Extract the [X, Y] coordinate from the center of the cell holding the provided text.  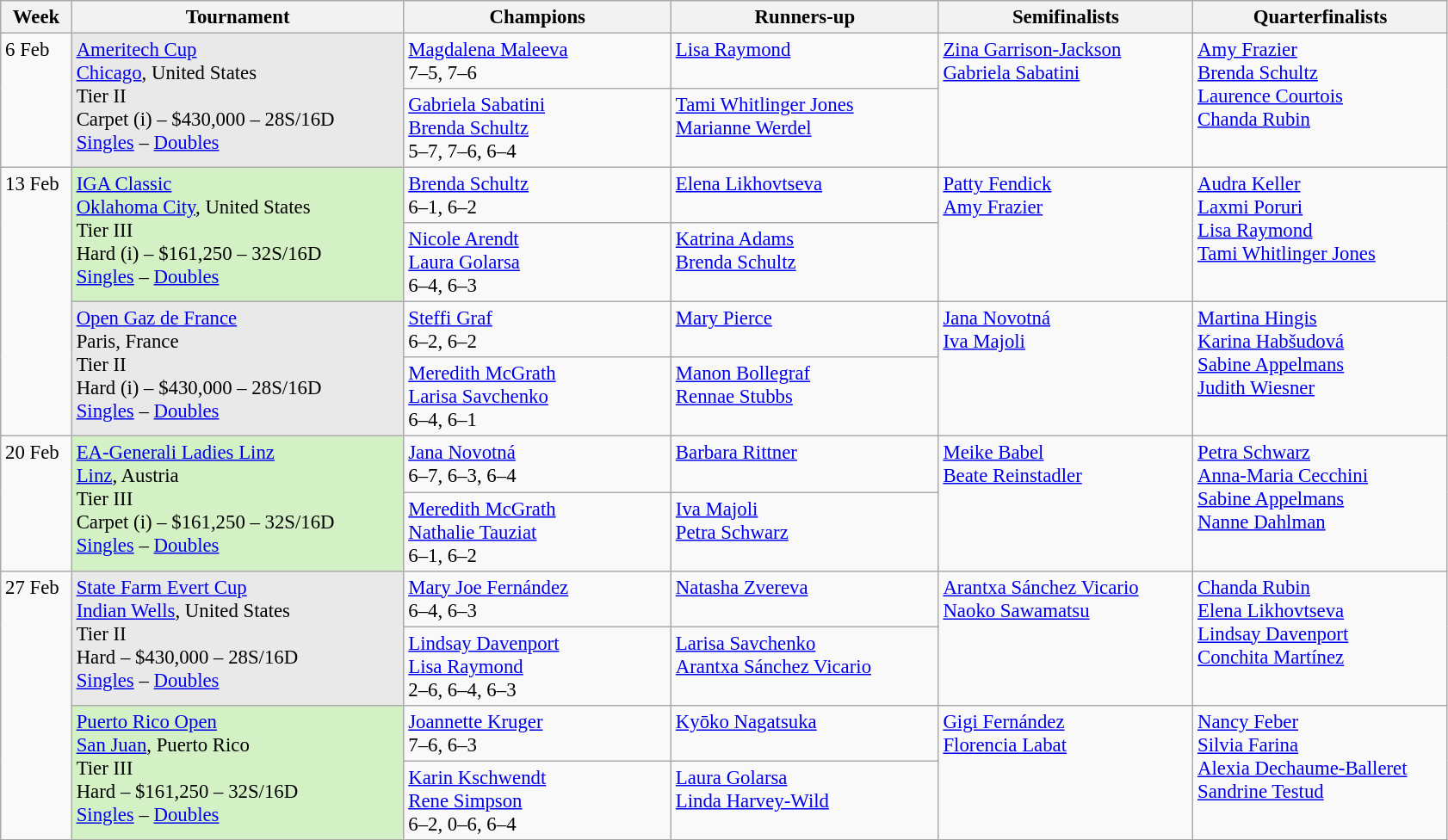
Jana Novotná6–7, 6–3, 6–4 [537, 465]
Quarterfinalists [1321, 17]
Tami Whitlinger Jones Marianne Werdel [806, 128]
Tournament [238, 17]
Champions [537, 17]
IGA Classic Oklahoma City, United States Tier III Hard (i) – $161,250 – 32S/16D Singles – Doubles [238, 235]
Mary Pierce [806, 330]
Semifinalists [1066, 17]
Puerto Rico Open San Juan, Puerto Rico Tier III Hard – $161,250 – 32S/16D Singles – Doubles [238, 772]
Runners-up [806, 17]
6 Feb [36, 101]
Barbara Rittner [806, 465]
Audra Keller Laxmi Poruri Lisa Raymond Tami Whitlinger Jones [1321, 235]
Meredith McGrath Nathalie Tauziat6–1, 6–2 [537, 532]
Larisa Savchenko Arantxa Sánchez Vicario [806, 666]
Gigi Fernández Florencia Labat [1066, 772]
20 Feb [36, 503]
Magdalena Maleeva7–5, 7–6 [537, 62]
Mary Joe Fernández6–4, 6–3 [537, 599]
Karin Kschwendt Rene Simpson6–2, 0–6, 6–4 [537, 800]
Nicole Arendt Laura Golarsa6–4, 6–3 [537, 262]
Open Gaz de France Paris, France Tier II Hard (i) – $430,000 – 28S/16D Singles – Doubles [238, 369]
Patty Fendick Amy Frazier [1066, 235]
Steffi Graf6–2, 6–2 [537, 330]
Chanda Rubin Elena Likhovtseva Lindsay Davenport Conchita Martínez [1321, 638]
Manon Bollegraf Rennae Stubbs [806, 398]
Meredith McGrath Larisa Savchenko6–4, 6–1 [537, 398]
Gabriela Sabatini Brenda Schultz 5–7, 7–6, 6–4 [537, 128]
Kyōko Nagatsuka [806, 733]
13 Feb [36, 302]
Petra Schwarz Anna-Maria Cecchini Sabine Appelmans Nanne Dahlman [1321, 503]
27 Feb [36, 705]
Amy Frazier Brenda Schultz Laurence Courtois Chanda Rubin [1321, 101]
Natasha Zvereva [806, 599]
Katrina Adams Brenda Schultz [806, 262]
State Farm Evert CupIndian Wells, United States Tier II Hard – $430,000 – 28S/16D Singles – Doubles [238, 638]
Arantxa Sánchez Vicario Naoko Sawamatsu [1066, 638]
Zina Garrison-Jackson Gabriela Sabatini [1066, 101]
Nancy Feber Silvia Farina Alexia Dechaume-Balleret Sandrine Testud [1321, 772]
Jana Novotná Iva Majoli [1066, 369]
Iva Majoli Petra Schwarz [806, 532]
EA-Generali Ladies Linz Linz, Austria Tier III Carpet (i) – $161,250 – 32S/16DSingles – Doubles [238, 503]
Joannette Kruger7–6, 6–3 [537, 733]
Elena Likhovtseva [806, 196]
Martina Hingis Karina Habšudová Sabine Appelmans Judith Wiesner [1321, 369]
Lindsay Davenport Lisa Raymond 2–6, 6–4, 6–3 [537, 666]
Week [36, 17]
Lisa Raymond [806, 62]
Laura Golarsa Linda Harvey-Wild [806, 800]
Brenda Schultz6–1, 6–2 [537, 196]
Ameritech Cup Chicago, United States Tier II Carpet (i) – $430,000 – 28S/16DSingles – Doubles [238, 101]
Meike Babel Beate Reinstadler [1066, 503]
